Extract the [X, Y] coordinate from the center of the cell holding the provided text.  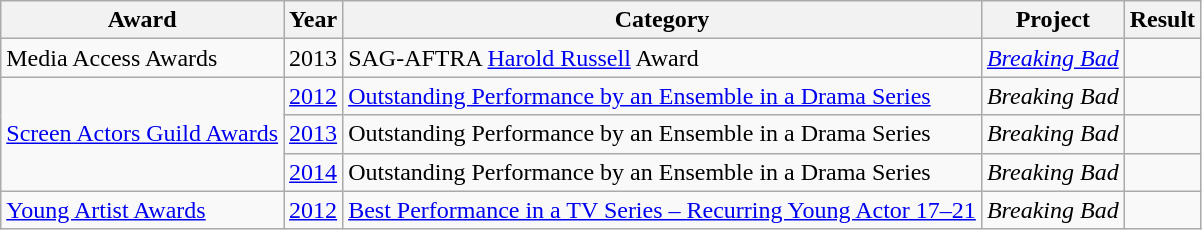
Result [1162, 20]
Best Performance in a TV Series – Recurring Young Actor 17–21 [662, 210]
Project [1052, 20]
Young Artist Awards [142, 210]
Year [314, 20]
Category [662, 20]
SAG-AFTRA Harold Russell Award [662, 58]
Screen Actors Guild Awards [142, 134]
Award [142, 20]
Media Access Awards [142, 58]
2014 [314, 172]
